Return [x, y] of the center of cell containing provided text 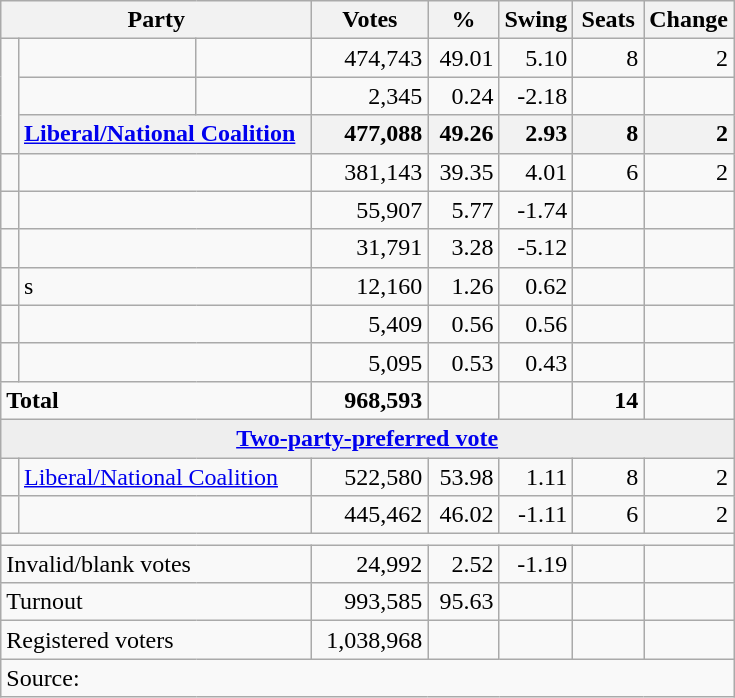
968,593 [370, 400]
993,585 [370, 602]
14 [608, 400]
Turnout [156, 602]
Registered voters [156, 640]
5,409 [370, 324]
% [464, 20]
2.52 [464, 564]
5.10 [536, 58]
53.98 [464, 477]
5,095 [370, 362]
1.26 [464, 286]
95.63 [464, 602]
477,088 [370, 134]
Total [156, 400]
0.24 [464, 96]
Votes [370, 20]
49.01 [464, 58]
-1.74 [536, 210]
Change [689, 20]
24,992 [370, 564]
12,160 [370, 286]
Seats [608, 20]
Swing [536, 20]
5.77 [464, 210]
31,791 [370, 248]
Party [156, 20]
46.02 [464, 515]
-1.19 [536, 564]
0.43 [536, 362]
1,038,968 [370, 640]
0.62 [536, 286]
Source: [368, 678]
4.01 [536, 172]
s [164, 286]
55,907 [370, 210]
49.26 [464, 134]
3.28 [464, 248]
Invalid/blank votes [156, 564]
-5.12 [536, 248]
Two-party-preferred vote [368, 438]
381,143 [370, 172]
39.35 [464, 172]
-2.18 [536, 96]
1.11 [536, 477]
474,743 [370, 58]
-1.11 [536, 515]
522,580 [370, 477]
2.93 [536, 134]
0.53 [464, 362]
445,462 [370, 515]
2,345 [370, 96]
